Extract the (X, Y) coordinate from the center of the cell holding the provided text.  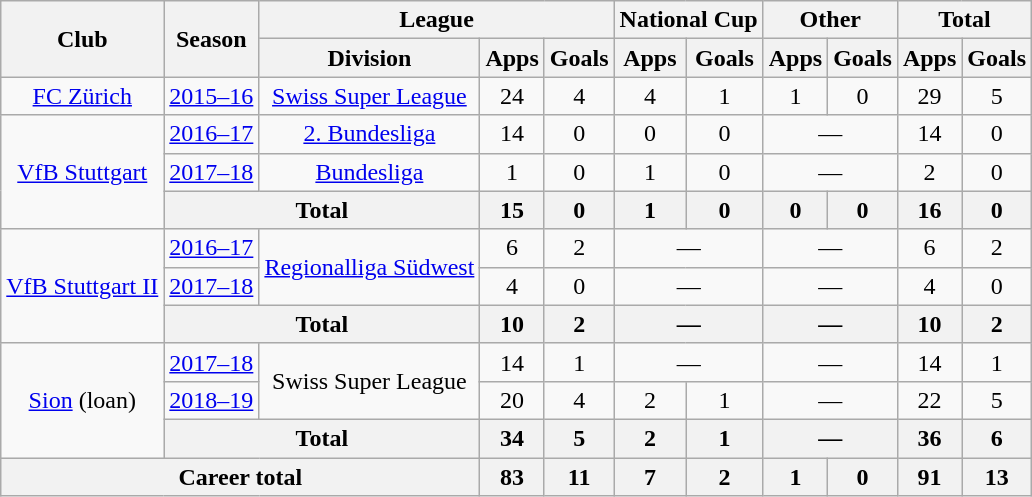
16 (929, 210)
34 (512, 438)
Sion (loan) (82, 400)
Career total (240, 477)
VfB Stuttgart II (82, 286)
Division (370, 58)
36 (929, 438)
Other (830, 20)
National Cup (688, 20)
91 (929, 477)
20 (512, 400)
83 (512, 477)
7 (650, 477)
Club (82, 39)
League (436, 20)
FC Zürich (82, 96)
11 (579, 477)
29 (929, 96)
22 (929, 400)
15 (512, 210)
Bundesliga (370, 172)
Regionalliga Südwest (370, 267)
VfB Stuttgart (82, 172)
2018–19 (212, 400)
24 (512, 96)
13 (997, 477)
Season (212, 39)
2. Bundesliga (370, 134)
2015–16 (212, 96)
